Return (x, y) of the center of cell containing provided text 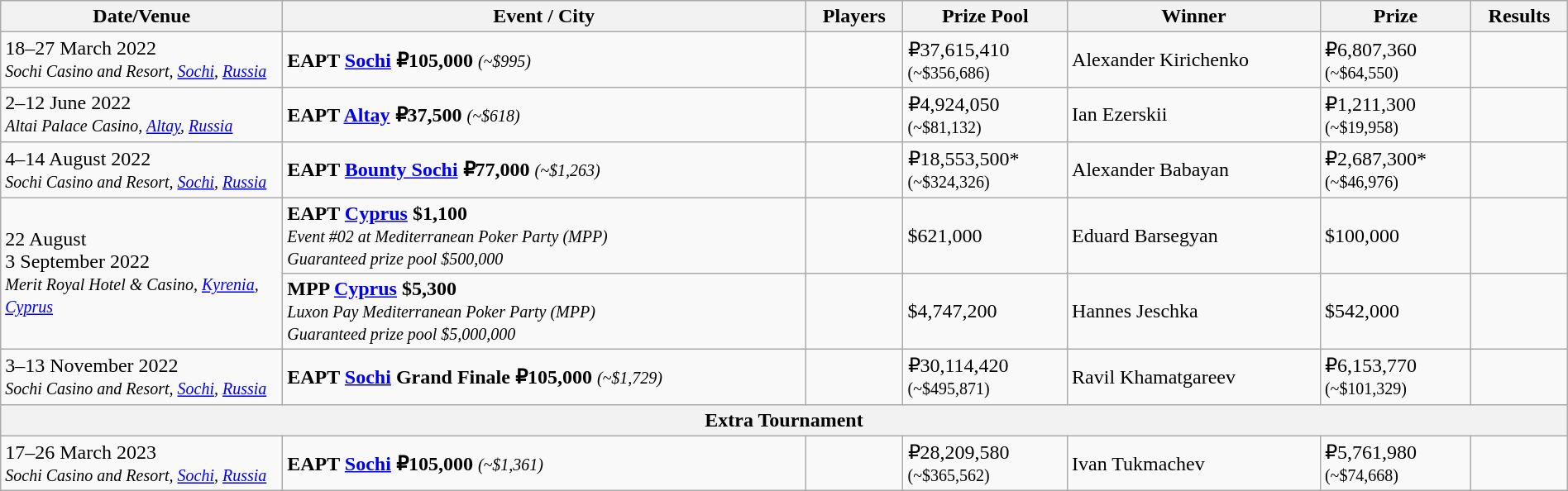
Results (1520, 17)
EAPT Cyprus $1,100Event #02 at Mediterranean Poker Party (MPP)Guaranteed prize pool $500,000 (544, 235)
₽30,114,420(~$495,871) (986, 377)
$4,747,200 (986, 312)
EAPT Sochi ₽105,000 (~$1,361) (544, 463)
MPP Cyprus $5,300Luxon Pay Mediterranean Poker Party (MPP)Guaranteed prize pool $5,000,000 (544, 312)
$542,000 (1395, 312)
22 August3 September 2022Merit Royal Hotel & Casino, Kyrenia, Cyprus (142, 273)
EAPT Altay ₽37,500 (~$618) (544, 114)
EAPT Sochi Grand Finale ₽105,000 (~$1,729) (544, 377)
Eduard Barsegyan (1194, 235)
₽1,211,300(~$19,958) (1395, 114)
EAPT Sochi ₽105,000 (~$995) (544, 60)
₽6,153,770(~$101,329) (1395, 377)
17–26 March 2023Sochi Casino and Resort, Sochi, Russia (142, 463)
Prize (1395, 17)
Prize Pool (986, 17)
$621,000 (986, 235)
Alexander Kirichenko (1194, 60)
Date/Venue (142, 17)
Event / City (544, 17)
₽5,761,980(~$74,668) (1395, 463)
₽6,807,360(~$64,550) (1395, 60)
Ivan Tukmachev (1194, 463)
₽2,687,300*(~$46,976) (1395, 170)
EAPT Bounty Sochi ₽77,000 (~$1,263) (544, 170)
₽4,924,050(~$81,132) (986, 114)
₽37,615,410(~$356,686) (986, 60)
₽18,553,500*(~$324,326) (986, 170)
Extra Tournament (784, 420)
3–13 November 2022Sochi Casino and Resort, Sochi, Russia (142, 377)
₽28,209,580(~$365,562) (986, 463)
2–12 June 2022Altai Palace Casino, Altay, Russia (142, 114)
Alexander Babayan (1194, 170)
Winner (1194, 17)
$100,000 (1395, 235)
Ravil Khamatgareev (1194, 377)
4–14 August 2022Sochi Casino and Resort, Sochi, Russia (142, 170)
Ian Ezerskii (1194, 114)
18–27 March 2022Sochi Casino and Resort, Sochi, Russia (142, 60)
Players (854, 17)
Hannes Jeschka (1194, 312)
